Pinpoint the cell where the given text exists, returning its [x, y] midpoint coordinate. 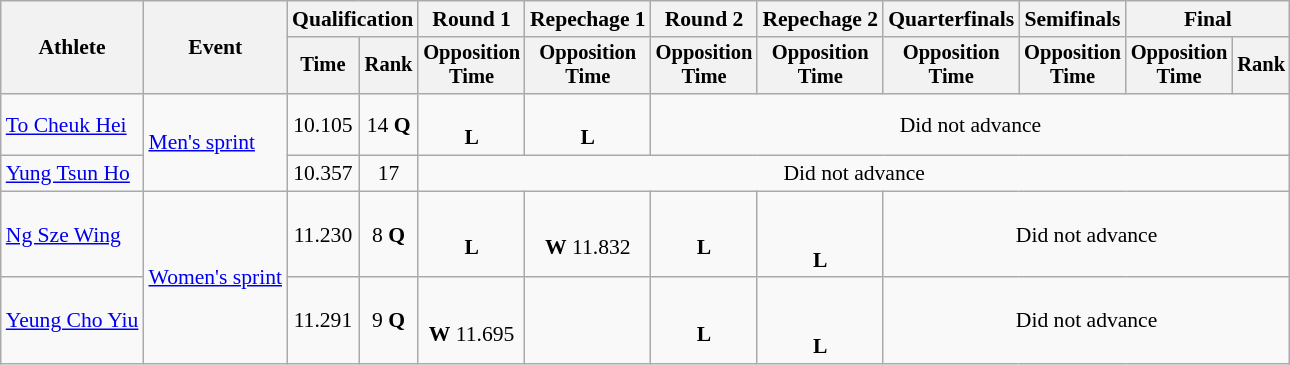
10.105 [323, 124]
Athlete [72, 48]
Repechage 1 [588, 19]
W 11.695 [472, 322]
11.230 [323, 234]
Final [1208, 19]
Time [323, 66]
11.291 [323, 322]
9 Q [389, 322]
Round 2 [704, 19]
17 [389, 174]
Qualification [352, 19]
Semifinals [1072, 19]
Ng Sze Wing [72, 234]
14 Q [389, 124]
Event [215, 48]
To Cheuk Hei [72, 124]
8 Q [389, 234]
10.357 [323, 174]
Yung Tsun Ho [72, 174]
Quarterfinals [951, 19]
Repechage 2 [820, 19]
Men's sprint [215, 142]
Round 1 [472, 19]
Yeung Cho Yiu [72, 322]
Women's sprint [215, 278]
W 11.832 [588, 234]
